Return the [X, Y] coordinate for the center point of the cell that contains the specified text.  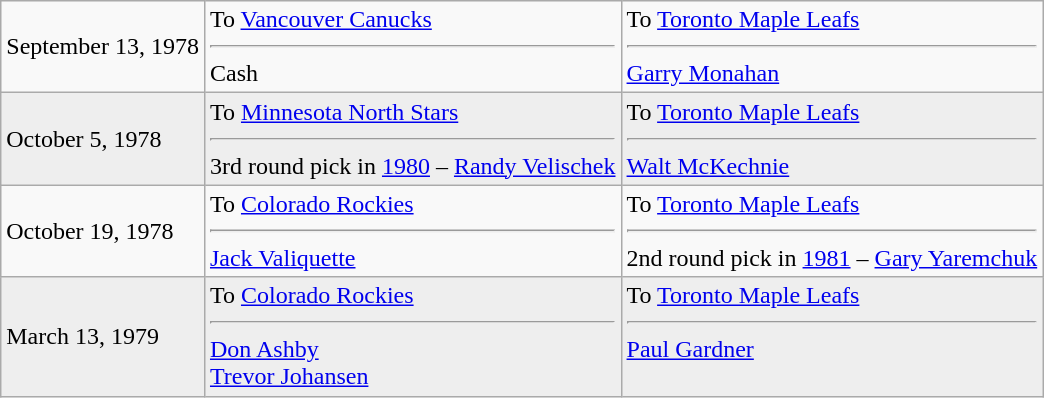
September 13, 1978 [103, 47]
To Toronto Maple LeafsWalt McKechnie [832, 139]
To Colorado RockiesJack Valiquette [412, 231]
October 5, 1978 [103, 139]
To Toronto Maple LeafsPaul Gardner [832, 336]
To Toronto Maple LeafsGarry Monahan [832, 47]
October 19, 1978 [103, 231]
To Toronto Maple Leafs2nd round pick in 1981 – Gary Yaremchuk [832, 231]
To Minnesota North Stars3rd round pick in 1980 – Randy Velischek [412, 139]
To Vancouver CanucksCash [412, 47]
To Colorado RockiesDon Ashby Trevor Johansen [412, 336]
March 13, 1979 [103, 336]
